Provide the (x, y) coordinate of the cell's center where the given text is located.  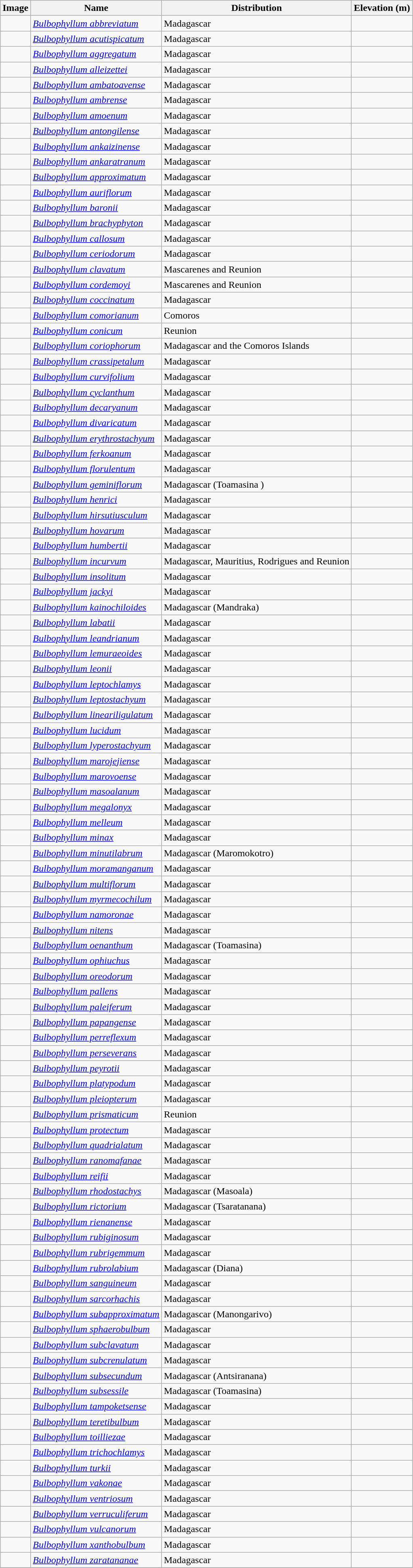
Bulbophyllum subcrenulatum (96, 1360)
Bulbophyllum moramanganum (96, 868)
Bulbophyllum papangense (96, 1022)
Bulbophyllum leptochlamys (96, 684)
Bulbophyllum zaratananae (96, 1560)
Bulbophyllum approximatum (96, 177)
Bulbophyllum subsecundum (96, 1375)
Bulbophyllum clavatum (96, 269)
Bulbophyllum antongilense (96, 131)
Bulbophyllum decaryanum (96, 407)
Distribution (257, 8)
Madagascar (Maromokotro) (257, 853)
Bulbophyllum conicum (96, 331)
Bulbophyllum lucidum (96, 730)
Bulbophyllum multiflorum (96, 884)
Bulbophyllum perreflexum (96, 1038)
Bulbophyllum incurvum (96, 561)
Bulbophyllum ambatoavense (96, 85)
Bulbophyllum minutilabrum (96, 853)
Bulbophyllum marovoense (96, 776)
Bulbophyllum hovarum (96, 530)
Bulbophyllum leonii (96, 669)
Bulbophyllum peyrotii (96, 1068)
Bulbophyllum comorianum (96, 315)
Bulbophyllum acutispicatum (96, 39)
Bulbophyllum xanthobulbum (96, 1545)
Image (15, 8)
Bulbophyllum cordemoyi (96, 285)
Bulbophyllum pallens (96, 992)
Bulbophyllum turkii (96, 1468)
Madagascar and the Comoros Islands (257, 346)
Bulbophyllum ambrense (96, 100)
Bulbophyllum subclavatum (96, 1345)
Bulbophyllum verruculiferum (96, 1514)
Bulbophyllum toilliezae (96, 1437)
Bulbophyllum sphaerobulbum (96, 1329)
Bulbophyllum tampoketsense (96, 1406)
Bulbophyllum rhodostachys (96, 1191)
Bulbophyllum kainochiloides (96, 607)
Bulbophyllum nitens (96, 930)
Bulbophyllum lineariligulatum (96, 715)
Bulbophyllum coccinatum (96, 300)
Bulbophyllum perseverans (96, 1053)
Madagascar (Masoala) (257, 1191)
Bulbophyllum teretibulbum (96, 1421)
Bulbophyllum divaricatum (96, 423)
Bulbophyllum rubrolabium (96, 1268)
Bulbophyllum leandrianum (96, 638)
Bulbophyllum reifii (96, 1176)
Bulbophyllum abbreviatum (96, 23)
Bulbophyllum jackyi (96, 592)
Bulbophyllum geminiflorum (96, 484)
Elevation (m) (382, 8)
Bulbophyllum vulcanorum (96, 1529)
Madagascar (Mandraka) (257, 607)
Bulbophyllum alleizettei (96, 69)
Bulbophyllum erythrostachyum (96, 438)
Bulbophyllum ankaratranum (96, 161)
Comoros (257, 315)
Bulbophyllum pleiopterum (96, 1099)
Bulbophyllum ferkoanum (96, 454)
Bulbophyllum lyperostachyum (96, 746)
Bulbophyllum humbertii (96, 546)
Bulbophyllum ventriosum (96, 1499)
Bulbophyllum ceriodorum (96, 254)
Bulbophyllum ankaizinense (96, 146)
Bulbophyllum minax (96, 838)
Madagascar (Toamasina ) (257, 484)
Bulbophyllum rienanense (96, 1222)
Bulbophyllum sanguineum (96, 1283)
Bulbophyllum vakonae (96, 1483)
Bulbophyllum baronii (96, 208)
Bulbophyllum coriophorum (96, 346)
Madagascar (Manongarivo) (257, 1314)
Bulbophyllum crassipetalum (96, 361)
Bulbophyllum florulentum (96, 469)
Bulbophyllum ophiuchus (96, 961)
Bulbophyllum leptostachyum (96, 700)
Bulbophyllum marojejiense (96, 761)
Bulbophyllum megalonyx (96, 807)
Bulbophyllum brachyphyton (96, 223)
Bulbophyllum paleiferum (96, 1007)
Madagascar (Diana) (257, 1268)
Bulbophyllum labatii (96, 623)
Bulbophyllum subsessile (96, 1391)
Madagascar (Antsiranana) (257, 1375)
Bulbophyllum rubiginosum (96, 1237)
Bulbophyllum hirsutiusculum (96, 515)
Bulbophyllum oenanthum (96, 945)
Bulbophyllum cyclanthum (96, 392)
Bulbophyllum masoalanum (96, 792)
Bulbophyllum rictorium (96, 1207)
Bulbophyllum melleum (96, 822)
Bulbophyllum subapproximatum (96, 1314)
Bulbophyllum amoenum (96, 115)
Bulbophyllum quadrialatum (96, 1145)
Bulbophyllum protectum (96, 1130)
Bulbophyllum rubrigemmum (96, 1253)
Bulbophyllum platypodum (96, 1084)
Bulbophyllum ranomafanae (96, 1160)
Bulbophyllum insolitum (96, 576)
Bulbophyllum curvifolium (96, 377)
Bulbophyllum trichochlamys (96, 1453)
Madagascar, Mauritius, Rodrigues and Reunion (257, 561)
Bulbophyllum aggregatum (96, 54)
Bulbophyllum lemuraeoides (96, 653)
Bulbophyllum callosum (96, 239)
Bulbophyllum namoronae (96, 914)
Bulbophyllum myrmecochilum (96, 899)
Bulbophyllum sarcorhachis (96, 1299)
Madagascar (Tsaratanana) (257, 1207)
Bulbophyllum oreodorum (96, 976)
Bulbophyllum auriflorum (96, 193)
Name (96, 8)
Bulbophyllum henrici (96, 500)
Bulbophyllum prismaticum (96, 1114)
